Capture the cell that displays the provided text and extract its [X, Y] central coordinate. 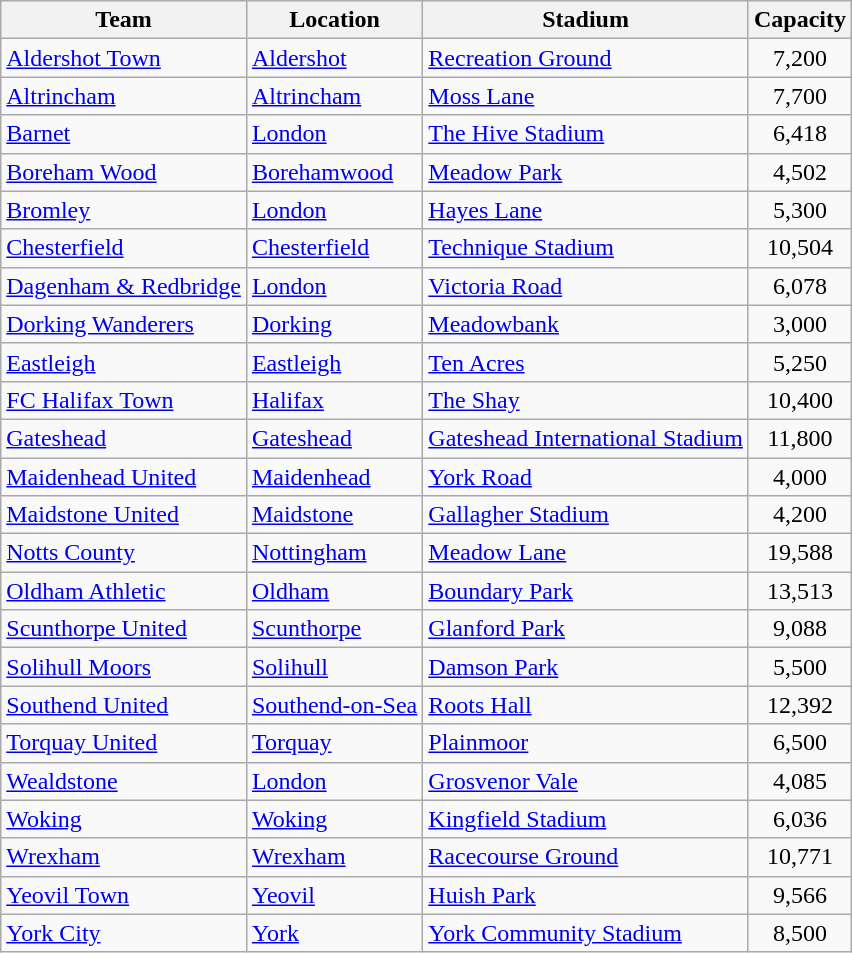
Gallagher Stadium [586, 515]
Capacity [800, 20]
9,566 [800, 895]
7,700 [800, 96]
4,200 [800, 515]
4,502 [800, 172]
The Hive Stadium [586, 134]
York City [124, 933]
Scunthorpe [334, 629]
Southend United [124, 705]
Bromley [124, 210]
12,392 [800, 705]
Yeovil Town [124, 895]
Ten Acres [586, 362]
Notts County [124, 553]
York Community Stadium [586, 933]
7,200 [800, 58]
5,300 [800, 210]
Oldham Athletic [124, 591]
Technique Stadium [586, 248]
6,078 [800, 286]
Glanford Park [586, 629]
Boundary Park [586, 591]
Gateshead International Stadium [586, 438]
Scunthorpe United [124, 629]
11,800 [800, 438]
8,500 [800, 933]
Torquay [334, 743]
Barnet [124, 134]
Roots Hall [586, 705]
6,418 [800, 134]
Maidstone [334, 515]
Aldershot Town [124, 58]
Solihull [334, 667]
3,000 [800, 324]
19,588 [800, 553]
York Road [586, 477]
10,771 [800, 857]
13,513 [800, 591]
9,088 [800, 629]
Meadow Park [586, 172]
Location [334, 20]
Borehamwood [334, 172]
Recreation Ground [586, 58]
Wealdstone [124, 781]
Stadium [586, 20]
Team [124, 20]
Dorking Wanderers [124, 324]
4,085 [800, 781]
Huish Park [586, 895]
York [334, 933]
FC Halifax Town [124, 400]
Dorking [334, 324]
Yeovil [334, 895]
Plainmoor [586, 743]
6,036 [800, 819]
Kingfield Stadium [586, 819]
4,000 [800, 477]
Solihull Moors [124, 667]
Grosvenor Vale [586, 781]
Moss Lane [586, 96]
Oldham [334, 591]
5,500 [800, 667]
Torquay United [124, 743]
Meadow Lane [586, 553]
5,250 [800, 362]
Aldershot [334, 58]
Halifax [334, 400]
Victoria Road [586, 286]
6,500 [800, 743]
Hayes Lane [586, 210]
Dagenham & Redbridge [124, 286]
Maidstone United [124, 515]
Southend-on-Sea [334, 705]
Meadowbank [586, 324]
10,504 [800, 248]
Boreham Wood [124, 172]
Maidenhead United [124, 477]
10,400 [800, 400]
Racecourse Ground [586, 857]
Nottingham [334, 553]
Damson Park [586, 667]
Maidenhead [334, 477]
The Shay [586, 400]
